Extract the [X, Y] coordinate from the center of the cell holding the provided text.  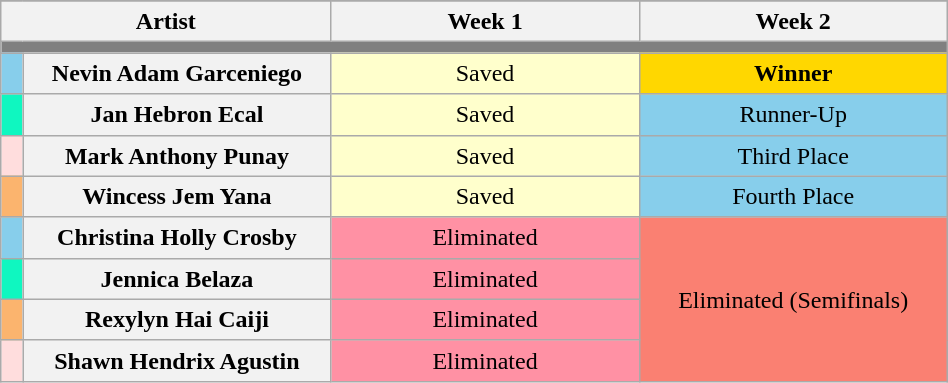
Christina Holly Crosby [177, 238]
Mark Anthony Punay [177, 156]
Winner [793, 74]
Fourth Place [793, 196]
Shawn Hendrix Agustin [177, 360]
Runner-Up [793, 114]
Eliminated (Semifinals) [793, 299]
Week 1 [485, 22]
Rexylyn Hai Caiji [177, 320]
Artist [166, 22]
Nevin Adam Garceniego [177, 74]
Wincess Jem Yana [177, 196]
Week 2 [793, 22]
Third Place [793, 156]
Jan Hebron Ecal [177, 114]
Jennica Belaza [177, 278]
